Find where the given text appears and provide that cell's center as (X, Y) coordinate. 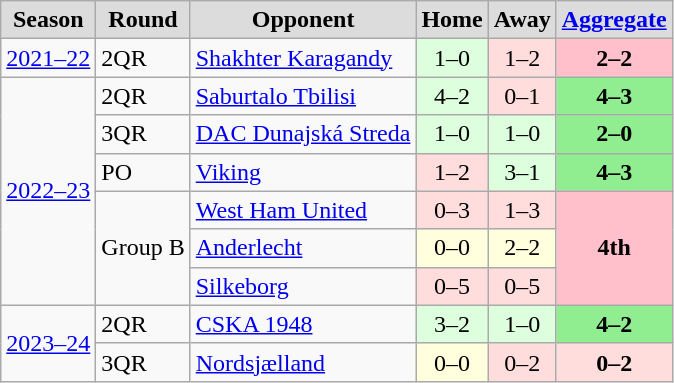
CSKA 1948 (303, 324)
Season (48, 20)
Shakhter Karagandy (303, 58)
Home (452, 20)
Round (143, 20)
DAC Dunajská Streda (303, 134)
Nordsjælland (303, 362)
Anderlecht (303, 248)
Saburtalo Tbilisi (303, 96)
Aggregate (614, 20)
0–3 (452, 210)
2–0 (614, 134)
Silkeborg (303, 286)
1–3 (522, 210)
Group B (143, 248)
Viking (303, 172)
3–1 (522, 172)
2021–22 (48, 58)
4th (614, 248)
Away (522, 20)
Opponent (303, 20)
2023–24 (48, 343)
3–2 (452, 324)
PO (143, 172)
2022–23 (48, 191)
West Ham United (303, 210)
0–1 (522, 96)
